Output the [X, Y] coordinate of the center of the cell containing the given text.  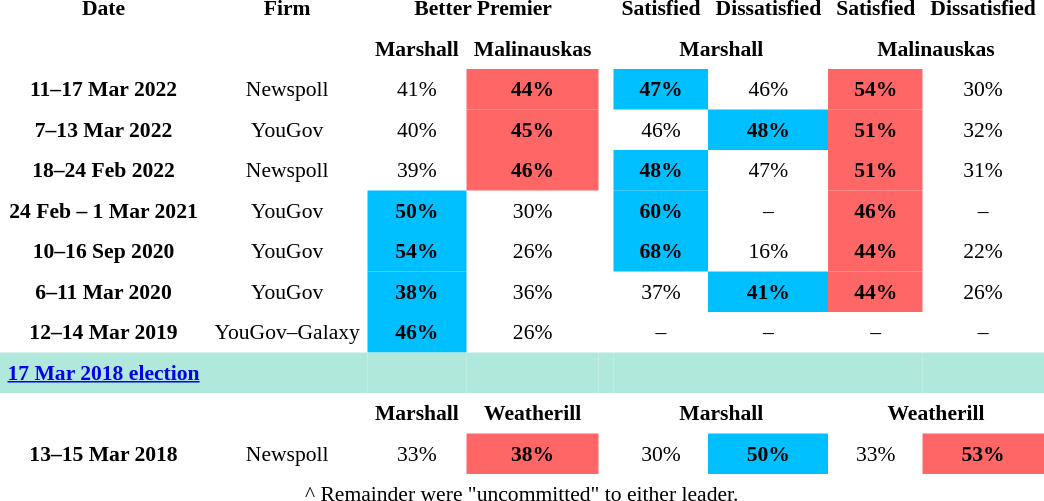
6–11 Mar 2020 [104, 292]
13–15 Mar 2018 [104, 454]
11–17 Mar 2022 [104, 89]
31% [984, 170]
68% [661, 251]
39% [416, 170]
22% [984, 251]
12–14 Mar 2019 [104, 332]
YouGov–Galaxy [287, 332]
37% [661, 292]
10–16 Sep 2020 [104, 251]
16% [768, 251]
36% [532, 292]
53% [984, 454]
17 Mar 2018 election [104, 372]
45% [532, 130]
7–13 Mar 2022 [104, 130]
60% [661, 210]
18–24 Feb 2022 [104, 170]
40% [416, 130]
32% [984, 130]
24 Feb – 1 Mar 2021 [104, 210]
